Extract the [x, y] coordinate from the center of the cell holding the provided text.  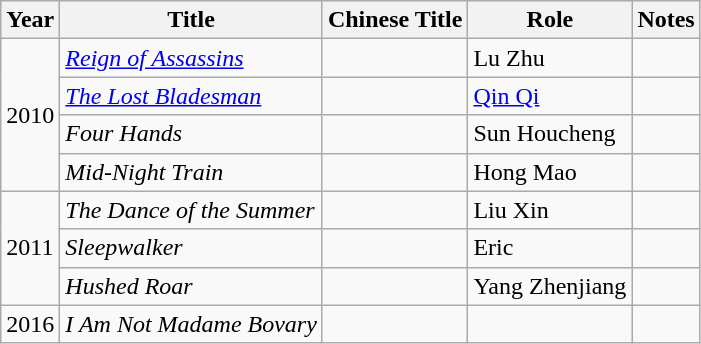
Qin Qi [550, 96]
I Am Not Madame Bovary [192, 324]
Lu Zhu [550, 58]
2016 [30, 324]
Eric [550, 248]
The Lost Bladesman [192, 96]
Title [192, 20]
Hushed Roar [192, 286]
Sun Houcheng [550, 134]
2010 [30, 115]
Mid-Night Train [192, 172]
Notes [666, 20]
Sleepwalker [192, 248]
Four Hands [192, 134]
2011 [30, 248]
Hong Mao [550, 172]
The Dance of the Summer [192, 210]
Chinese Title [395, 20]
Year [30, 20]
Reign of Assassins [192, 58]
Yang Zhenjiang [550, 286]
Role [550, 20]
Liu Xin [550, 210]
